Return the (X, Y) coordinate for the center point of the cell that contains the specified text.  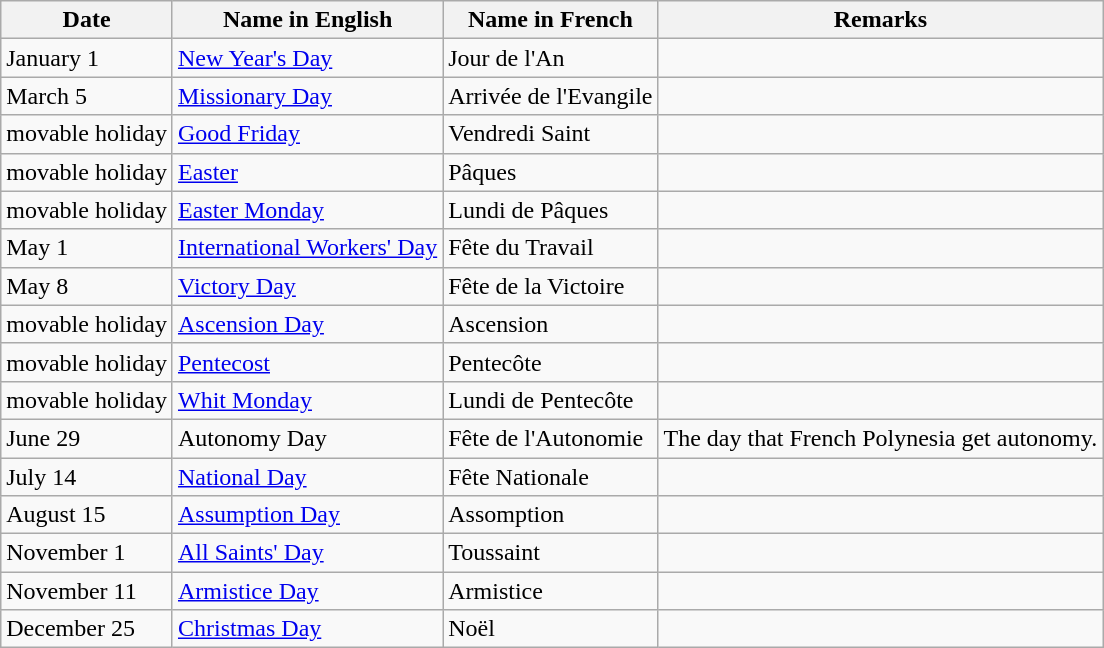
Fête de l'Autonomie (550, 438)
Autonomy Day (307, 438)
Fête de la Victoire (550, 286)
Easter Monday (307, 210)
Assomption (550, 515)
Christmas Day (307, 629)
All Saints' Day (307, 553)
December 25 (87, 629)
Good Friday (307, 134)
Noël (550, 629)
May 1 (87, 248)
July 14 (87, 477)
Name in English (307, 20)
Armistice (550, 591)
November 1 (87, 553)
Jour de l'An (550, 58)
Pentecôte (550, 362)
March 5 (87, 96)
Toussaint (550, 553)
Pâques (550, 172)
Whit Monday (307, 400)
May 8 (87, 286)
Lundi de Pâques (550, 210)
June 29 (87, 438)
November 11 (87, 591)
Lundi de Pentecôte (550, 400)
Vendredi Saint (550, 134)
Ascension (550, 324)
Date (87, 20)
January 1 (87, 58)
Ascension Day (307, 324)
Missionary Day (307, 96)
Easter (307, 172)
Fête du Travail (550, 248)
The day that French Polynesia get autonomy. (880, 438)
Remarks (880, 20)
Victory Day (307, 286)
August 15 (87, 515)
International Workers' Day (307, 248)
National Day (307, 477)
Pentecost (307, 362)
Armistice Day (307, 591)
Arrivée de l'Evangile (550, 96)
Fête Nationale (550, 477)
Assumption Day (307, 515)
New Year's Day (307, 58)
Name in French (550, 20)
